Search for the cell housing the specified text and yield its (X, Y) center coordinate. 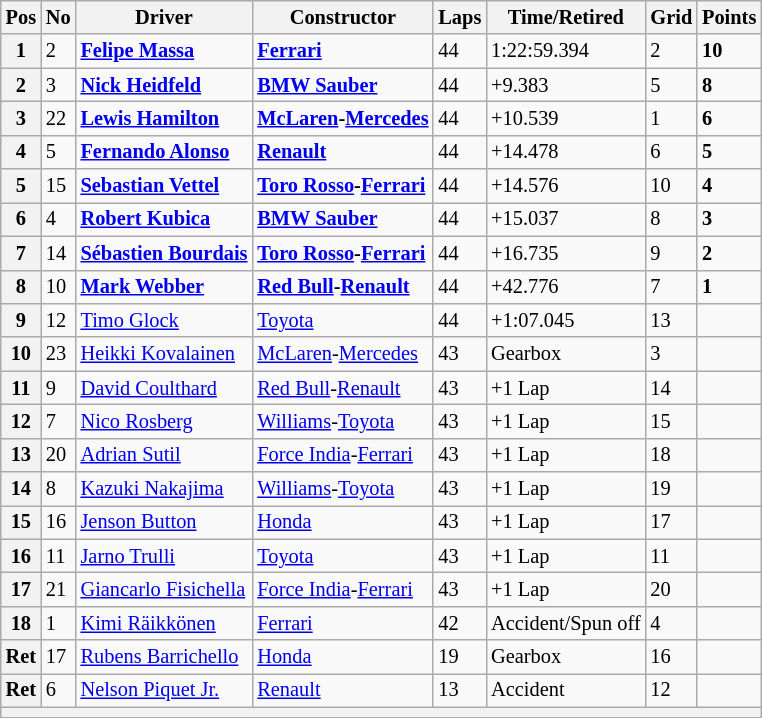
Kazuki Nakajima (164, 489)
Jarno Trulli (164, 556)
+16.735 (566, 253)
Felipe Massa (164, 51)
22 (58, 118)
+42.776 (566, 287)
Grid (672, 17)
Accident/Spun off (566, 623)
+9.383 (566, 85)
Fernando Alonso (164, 152)
1:22:59.394 (566, 51)
Constructor (342, 17)
Rubens Barrichello (164, 657)
Nelson Piquet Jr. (164, 690)
Points (729, 17)
Nico Rosberg (164, 421)
+14.478 (566, 152)
Mark Webber (164, 287)
+10.539 (566, 118)
21 (58, 589)
Giancarlo Fisichella (164, 589)
Sebastian Vettel (164, 186)
Adrian Sutil (164, 455)
+1:07.045 (566, 320)
David Coulthard (164, 388)
Kimi Räikkönen (164, 623)
Pos (21, 17)
Sébastien Bourdais (164, 253)
+14.576 (566, 186)
Driver (164, 17)
Robert Kubica (164, 219)
Heikki Kovalainen (164, 354)
Accident (566, 690)
Timo Glock (164, 320)
Nick Heidfeld (164, 85)
Laps (460, 17)
23 (58, 354)
42 (460, 623)
+15.037 (566, 219)
No (58, 17)
Jenson Button (164, 522)
Lewis Hamilton (164, 118)
Time/Retired (566, 17)
